Capture the cell that displays the provided text and extract its (x, y) central coordinate. 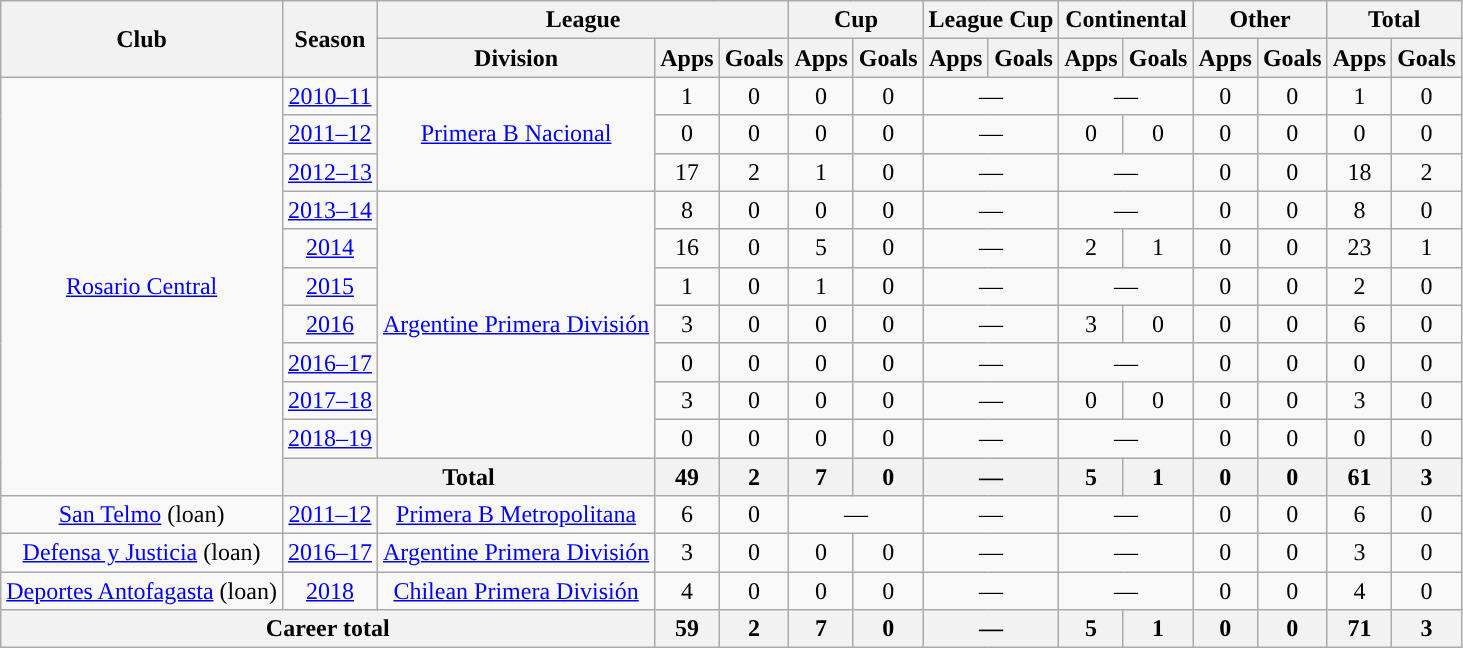
2015 (330, 286)
Career total (328, 629)
59 (687, 629)
Defensa y Justicia (loan) (142, 553)
49 (687, 477)
2010–11 (330, 96)
League Cup (991, 20)
Rosario Central (142, 286)
17 (687, 172)
2012–13 (330, 172)
2016 (330, 324)
2014 (330, 248)
Cup (856, 20)
Other (1260, 20)
16 (687, 248)
Chilean Primera División (516, 591)
San Telmo (loan) (142, 515)
2013–14 (330, 210)
2017–18 (330, 400)
Continental (1126, 20)
18 (1359, 172)
Season (330, 39)
Club (142, 39)
Primera B Metropolitana (516, 515)
23 (1359, 248)
71 (1359, 629)
Deportes Antofagasta (loan) (142, 591)
League (582, 20)
Primera B Nacional (516, 134)
Division (516, 58)
61 (1359, 477)
2018–19 (330, 438)
2018 (330, 591)
